Capture the cell that displays the provided text and extract its (X, Y) central coordinate. 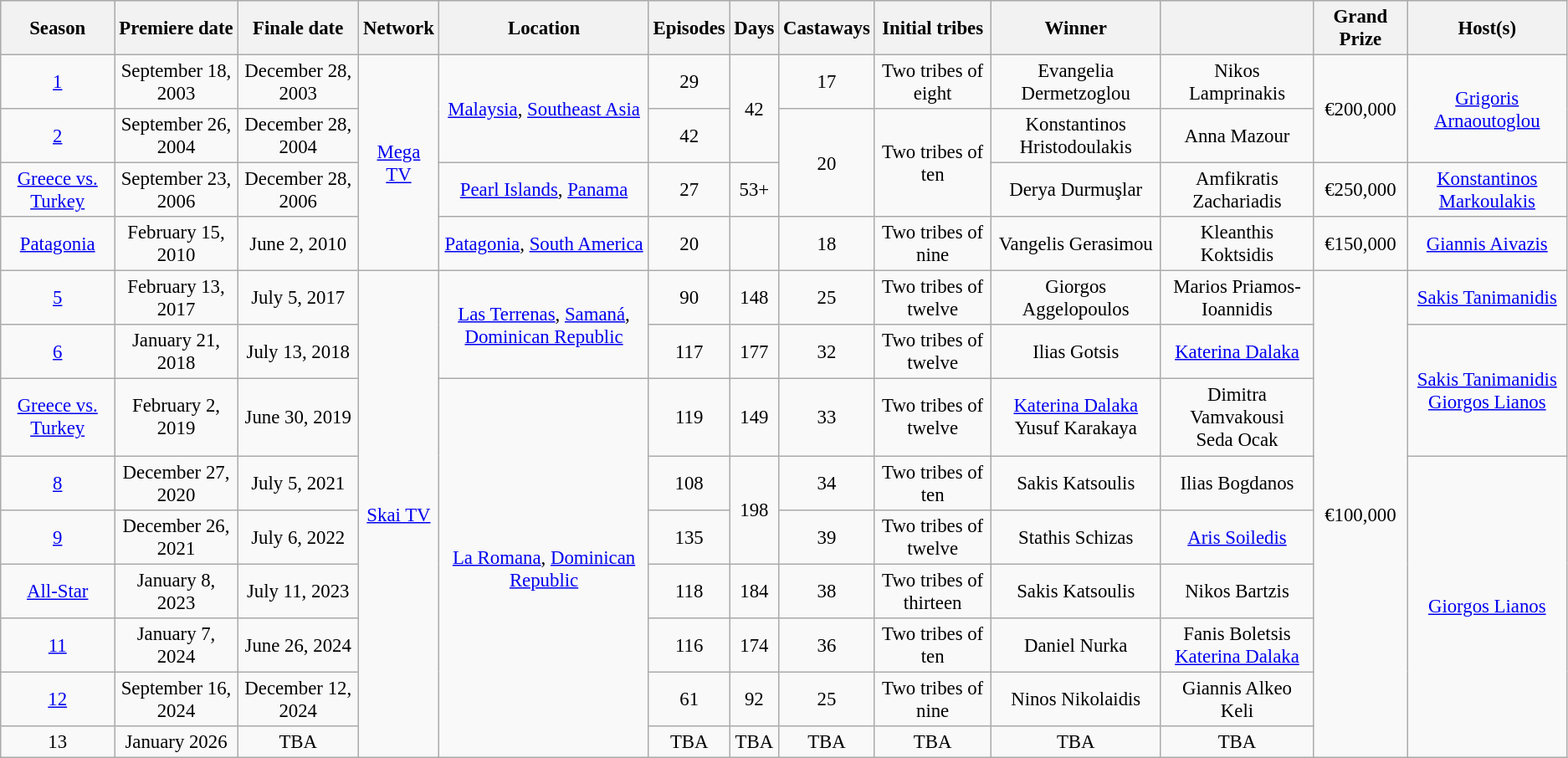
La Romana, Dominican Republic (544, 568)
Ninos Nikolaidis (1076, 699)
Fanis BoletsisKaterina Dalaka (1237, 644)
Dimitra VamvakousiSeda Ocak (1237, 417)
116 (689, 644)
34 (827, 484)
Finale date (298, 28)
Aris Soiledis (1237, 537)
Derya Durmuşlar (1076, 191)
32 (827, 351)
July 13, 2018 (298, 351)
Patagonia (58, 244)
Amfikratis Zachariadis (1237, 191)
Patagonia, South America (544, 244)
Season (58, 28)
8 (58, 484)
11 (58, 644)
Two tribes of thirteen (932, 591)
January 21, 2018 (177, 351)
2 (58, 136)
5 (58, 298)
January 8, 2023 (177, 591)
September 16, 2024 (177, 699)
Nikos Lamprinakis (1237, 82)
53+ (755, 191)
December 27, 2020 (177, 484)
36 (827, 644)
174 (755, 644)
July 11, 2023 (298, 591)
90 (689, 298)
July 6, 2022 (298, 537)
July 5, 2017 (298, 298)
Giannis Alkeo Keli (1237, 699)
Grigoris Arnaoutoglou (1487, 109)
February 15, 2010 (177, 244)
January 7, 2024 (177, 644)
€100,000 (1360, 514)
12 (58, 699)
Las Terrenas, Samaná, Dominican Republic (544, 325)
Network (398, 28)
198 (755, 510)
61 (689, 699)
184 (755, 591)
39 (827, 537)
February 2, 2019 (177, 417)
Sakis Tanimanidis (1487, 298)
June 30, 2019 (298, 417)
13 (58, 742)
€150,000 (1360, 244)
27 (689, 191)
Skai TV (398, 514)
135 (689, 537)
Konstantinos Markoulakis (1487, 191)
Kleanthis Koktsidis (1237, 244)
119 (689, 417)
Giorgos Lianos (1487, 607)
Sakis TanimanidisGiorgos Lianos (1487, 390)
Katerina DalakaYusuf Karakaya (1076, 417)
18 (827, 244)
Ilias Bogdanos (1237, 484)
Initial tribes (932, 28)
6 (58, 351)
Premiere date (177, 28)
June 2, 2010 (298, 244)
33 (827, 417)
108 (689, 484)
92 (755, 699)
Stathis Schizas (1076, 537)
9 (58, 537)
29 (689, 82)
€200,000 (1360, 109)
Katerina Dalaka (1237, 351)
1 (58, 82)
177 (755, 351)
Giannis Aivazis (1487, 244)
Ilias Gotsis (1076, 351)
Anna Mazour (1237, 136)
Vangelis Gerasimou (1076, 244)
Konstantinos Hristodoulakis (1076, 136)
Mega TV (398, 163)
Malaysia, Southeast Asia (544, 109)
September 23, 2006 (177, 191)
September 26, 2004 (177, 136)
January 2026 (177, 742)
Location (544, 28)
December 28, 2004 (298, 136)
Nikos Bartzis (1237, 591)
Episodes (689, 28)
118 (689, 591)
June 26, 2024 (298, 644)
Daniel Nurka (1076, 644)
December 28, 2006 (298, 191)
September 18, 2003 (177, 82)
All-Star (58, 591)
Days (755, 28)
Marios Priamos-Ioannidis (1237, 298)
Castaways (827, 28)
Evangelia Dermetzoglou (1076, 82)
Winner (1076, 28)
Giorgos Aggelopoulos (1076, 298)
17 (827, 82)
148 (755, 298)
December 12, 2024 (298, 699)
December 28, 2003 (298, 82)
Two tribes of eight (932, 82)
December 26, 2021 (177, 537)
€250,000 (1360, 191)
February 13, 2017 (177, 298)
Host(s) (1487, 28)
July 5, 2021 (298, 484)
Grand Prize (1360, 28)
Pearl Islands, Panama (544, 191)
38 (827, 591)
117 (689, 351)
149 (755, 417)
